Identify which cell holds the provided text, then report its [X, Y] central coordinate. 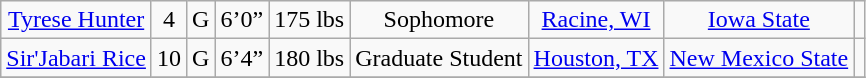
Tyrese Hunter [76, 20]
6’4” [242, 58]
Sir'Jabari Rice [76, 58]
175 lbs [310, 20]
180 lbs [310, 58]
4 [168, 20]
Racine, WI [596, 20]
Iowa State [759, 20]
New Mexico State [759, 58]
Graduate Student [439, 58]
Sophomore [439, 20]
Houston, TX [596, 58]
10 [168, 58]
6’0” [242, 20]
